Scan for the cell matching the given text and deliver its [x, y] coordinate at center. 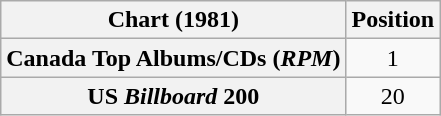
Position [393, 20]
Chart (1981) [174, 20]
1 [393, 58]
US Billboard 200 [174, 96]
Canada Top Albums/CDs (RPM) [174, 58]
20 [393, 96]
